Locate the cell with the specified text and output its [x, y] center coordinate. 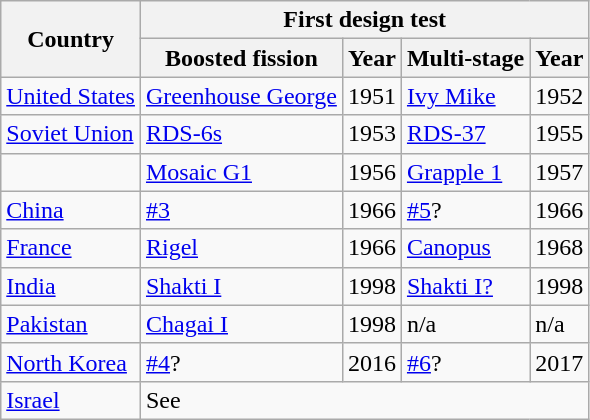
Pakistan [71, 324]
2016 [372, 362]
North Korea [71, 362]
1968 [560, 248]
1952 [560, 96]
RDS-37 [465, 134]
1956 [372, 172]
Shakti I [241, 286]
See [364, 400]
1953 [372, 134]
Rigel [241, 248]
#6? [465, 362]
#5? [465, 210]
RDS-6s [241, 134]
India [71, 286]
1955 [560, 134]
1957 [560, 172]
Country [71, 39]
1951 [372, 96]
Grapple 1 [465, 172]
Greenhouse George [241, 96]
#3 [241, 210]
Soviet Union [71, 134]
Ivy Mike [465, 96]
France [71, 248]
Shakti I? [465, 286]
Canopus [465, 248]
#4? [241, 362]
Multi-stage [465, 58]
Israel [71, 400]
United States [71, 96]
China [71, 210]
Boosted fission [241, 58]
First design test [364, 20]
Chagai I [241, 324]
Mosaic G1 [241, 172]
2017 [560, 362]
